From the cell containing the given text, extract its center point as (x, y) coordinate. 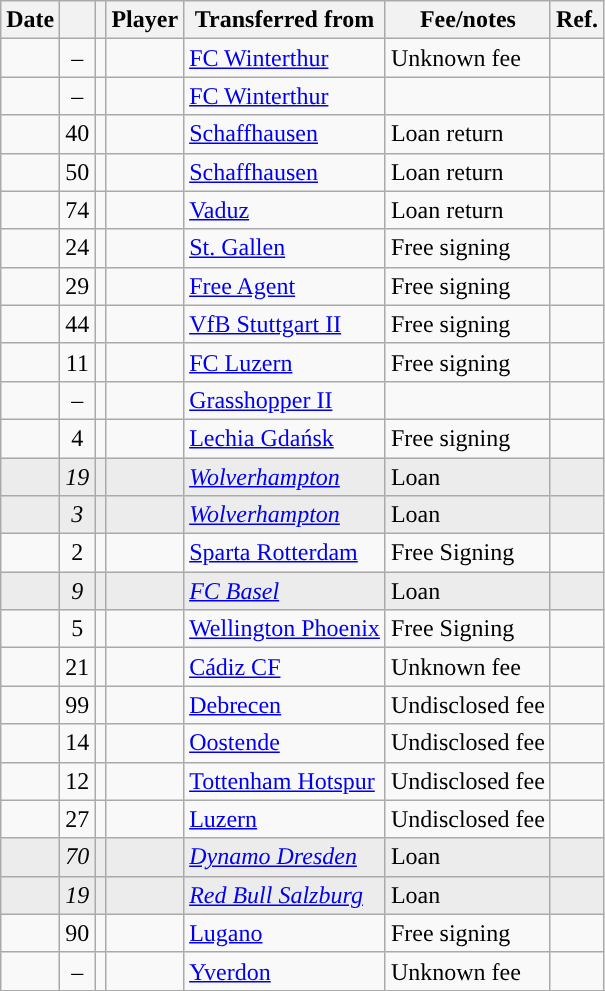
Transferred from (285, 20)
11 (78, 362)
74 (78, 210)
Vaduz (285, 210)
24 (78, 248)
Luzern (285, 819)
2 (78, 553)
99 (78, 705)
3 (78, 515)
14 (78, 743)
50 (78, 172)
5 (78, 629)
Player (145, 20)
VfB Stuttgart II (285, 324)
Sparta Rotterdam (285, 553)
Fee/notes (468, 20)
Oostende (285, 743)
Tottenham Hotspur (285, 781)
FC Basel (285, 591)
Grasshopper II (285, 400)
Lugano (285, 933)
Cádiz CF (285, 667)
Yverdon (285, 971)
12 (78, 781)
Date (30, 20)
Ref. (576, 20)
21 (78, 667)
9 (78, 591)
Lechia Gdańsk (285, 438)
Dynamo Dresden (285, 857)
Debrecen (285, 705)
44 (78, 324)
Wellington Phoenix (285, 629)
St. Gallen (285, 248)
27 (78, 819)
90 (78, 933)
70 (78, 857)
4 (78, 438)
Red Bull Salzburg (285, 895)
40 (78, 134)
FC Luzern (285, 362)
29 (78, 286)
Free Agent (285, 286)
